From the cell containing the given text, extract its center point as (X, Y) coordinate. 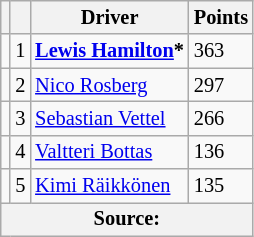
2 (20, 85)
Valtteri Bottas (110, 152)
4 (20, 152)
Source: (127, 219)
266 (221, 118)
1 (20, 51)
Nico Rosberg (110, 85)
136 (221, 152)
5 (20, 186)
135 (221, 186)
3 (20, 118)
297 (221, 85)
Sebastian Vettel (110, 118)
Lewis Hamilton* (110, 51)
363 (221, 51)
Points (221, 17)
Kimi Räikkönen (110, 186)
Driver (110, 17)
